Return the [X, Y] coordinate for the center point of the cell that contains the specified text.  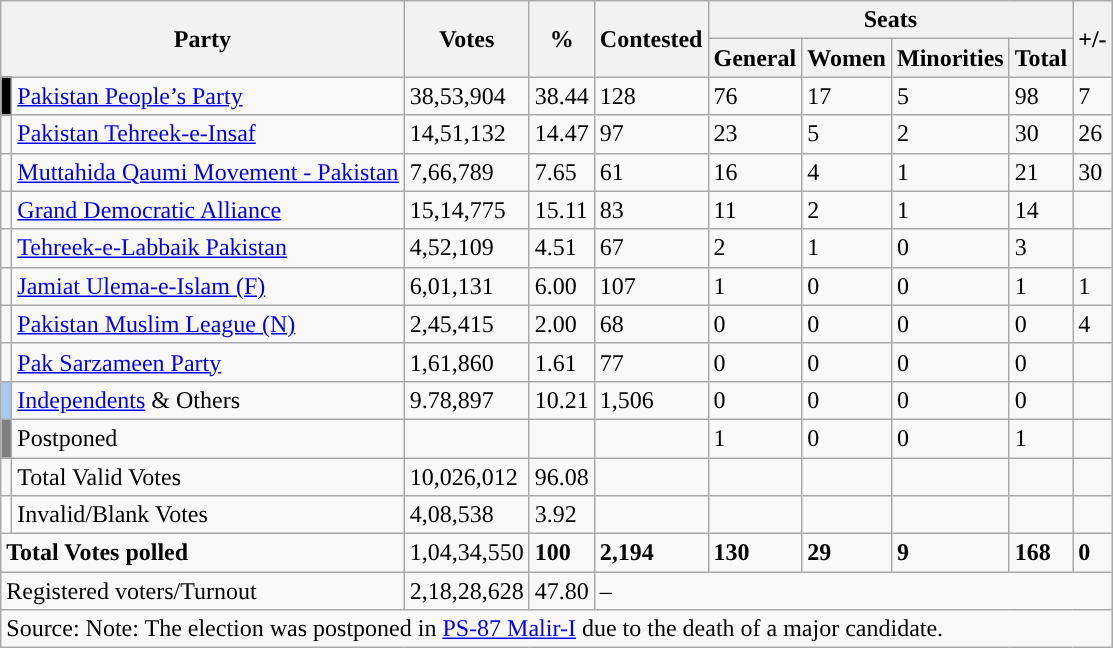
61 [651, 172]
96.08 [562, 477]
Total Votes polled [202, 553]
Seats [890, 20]
15,14,775 [466, 210]
98 [1041, 96]
97 [651, 134]
10.21 [562, 400]
Tehreek-e-Labbaik Pakistan [208, 248]
Source: Note: The election was postponed in PS-87 Malir-I due to the death of a major candidate. [556, 629]
+/- [1092, 39]
Contested [651, 39]
128 [651, 96]
38.44 [562, 96]
Total [1041, 58]
Pak Sarzameen Party [208, 362]
Minorities [950, 58]
4,52,109 [466, 248]
7 [1092, 96]
4.51 [562, 248]
– [853, 591]
83 [651, 210]
3 [1041, 248]
Pakistan Muslim League (N) [208, 324]
Women [847, 58]
3.92 [562, 515]
Jamiat Ulema-e-Islam (F) [208, 286]
7.65 [562, 172]
16 [755, 172]
168 [1041, 553]
Pakistan People’s Party [208, 96]
2,45,415 [466, 324]
1.61 [562, 362]
77 [651, 362]
38,53,904 [466, 96]
7,66,789 [466, 172]
Registered voters/Turnout [202, 591]
Total Valid Votes [208, 477]
Invalid/Blank Votes [208, 515]
17 [847, 96]
Party [202, 39]
9.78,897 [466, 400]
14 [1041, 210]
21 [1041, 172]
14,51,132 [466, 134]
Pakistan Tehreek-e-Insaf [208, 134]
68 [651, 324]
107 [651, 286]
6,01,131 [466, 286]
Muttahida Qaumi Movement - Pakistan [208, 172]
26 [1092, 134]
1,61,860 [466, 362]
130 [755, 553]
10,026,012 [466, 477]
2,18,28,628 [466, 591]
100 [562, 553]
29 [847, 553]
14.47 [562, 134]
67 [651, 248]
76 [755, 96]
Postponed [208, 438]
Independents & Others [208, 400]
9 [950, 553]
1,506 [651, 400]
15.11 [562, 210]
2.00 [562, 324]
1,04,34,550 [466, 553]
11 [755, 210]
6.00 [562, 286]
% [562, 39]
4,08,538 [466, 515]
23 [755, 134]
47.80 [562, 591]
Grand Democratic Alliance [208, 210]
General [755, 58]
Votes [466, 39]
2,194 [651, 553]
